Scan for the cell matching the given text and deliver its [x, y] coordinate at center. 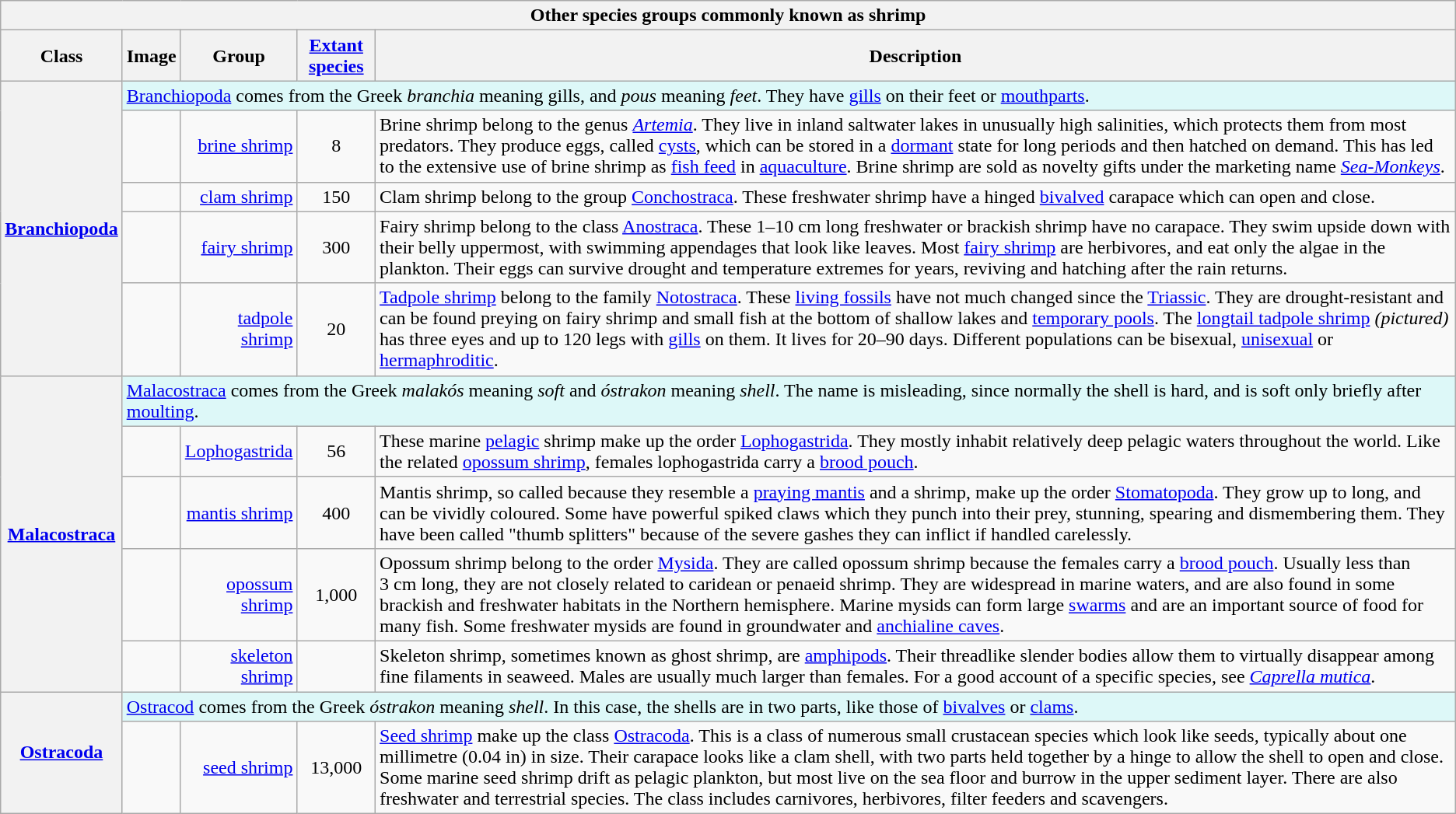
Image [151, 56]
Class [61, 56]
brine shrimp [239, 146]
opossum shrimp [239, 594]
300 [336, 247]
1,000 [336, 594]
clam shrimp [239, 197]
Description [916, 56]
Lophogastrida [239, 451]
400 [336, 512]
Branchiopoda comes from the Greek branchia meaning gills, and pous meaning feet. They have gills on their feet or mouthparts. [789, 96]
8 [336, 146]
Group [239, 56]
13,000 [336, 768]
Extant species [336, 56]
mantis shrimp [239, 512]
tadpole shrimp [239, 330]
skeleton shrimp [239, 666]
56 [336, 451]
Ostracoda [61, 753]
Ostracod comes from the Greek óstrakon meaning shell. In this case, the shells are in two parts, like those of bivalves or clams. [789, 707]
Branchiopoda [61, 229]
20 [336, 330]
seed shrimp [239, 768]
fairy shrimp [239, 247]
Malacostraca [61, 533]
150 [336, 197]
Other species groups commonly known as shrimp [728, 16]
Clam shrimp belong to the group Conchostraca. These freshwater shrimp have a hinged bivalved carapace which can open and close. [916, 197]
